Extract the [x, y] coordinate from the center of the cell holding the provided text.  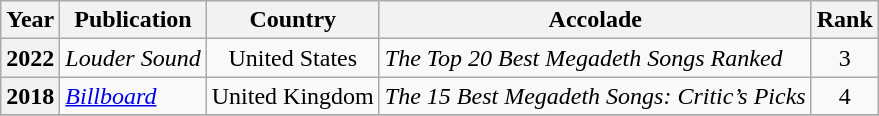
Billboard [133, 96]
United States [292, 58]
United Kingdom [292, 96]
Year [30, 20]
2018 [30, 96]
2022 [30, 58]
Accolade [595, 20]
Publication [133, 20]
3 [844, 58]
Country [292, 20]
The Top 20 Best Megadeth Songs Ranked [595, 58]
Rank [844, 20]
Louder Sound [133, 58]
The 15 Best Megadeth Songs: Critic’s Picks [595, 96]
4 [844, 96]
